Locate the cell with the specified text and output its [X, Y] center coordinate. 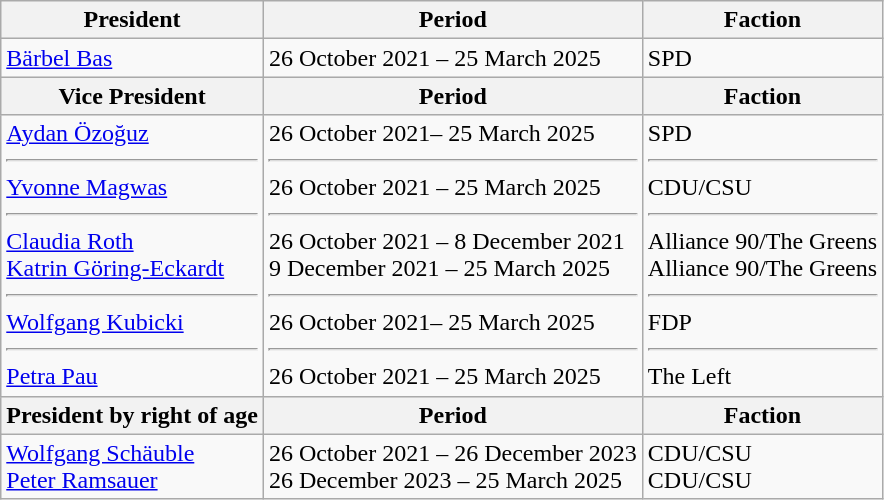
SPDCDU/CSUAlliance 90/The GreensAlliance 90/The GreensFDPThe Left [762, 256]
Aydan ÖzoğuzYvonne MagwasClaudia RothKatrin Göring-EckardtWolfgang KubickiPetra Pau [132, 256]
Bärbel Bas [132, 58]
Vice President [132, 96]
President [132, 20]
Wolfgang SchäublePeter Ramsauer [132, 466]
26 October 2021 – 26 December 202326 December 2023 – 25 March 2025 [452, 466]
President by right of age [132, 415]
SPD [762, 58]
CDU/CSUCDU/CSU [762, 466]
26 October 2021 – 25 March 2025 [452, 58]
